Find where the given text appears and provide that cell's center as (X, Y) coordinate. 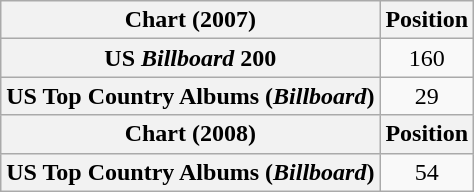
Chart (2007) (190, 20)
54 (427, 172)
US Billboard 200 (190, 58)
160 (427, 58)
Chart (2008) (190, 134)
29 (427, 96)
